Provide the (X, Y) coordinate of the cell's center where the given text is located.  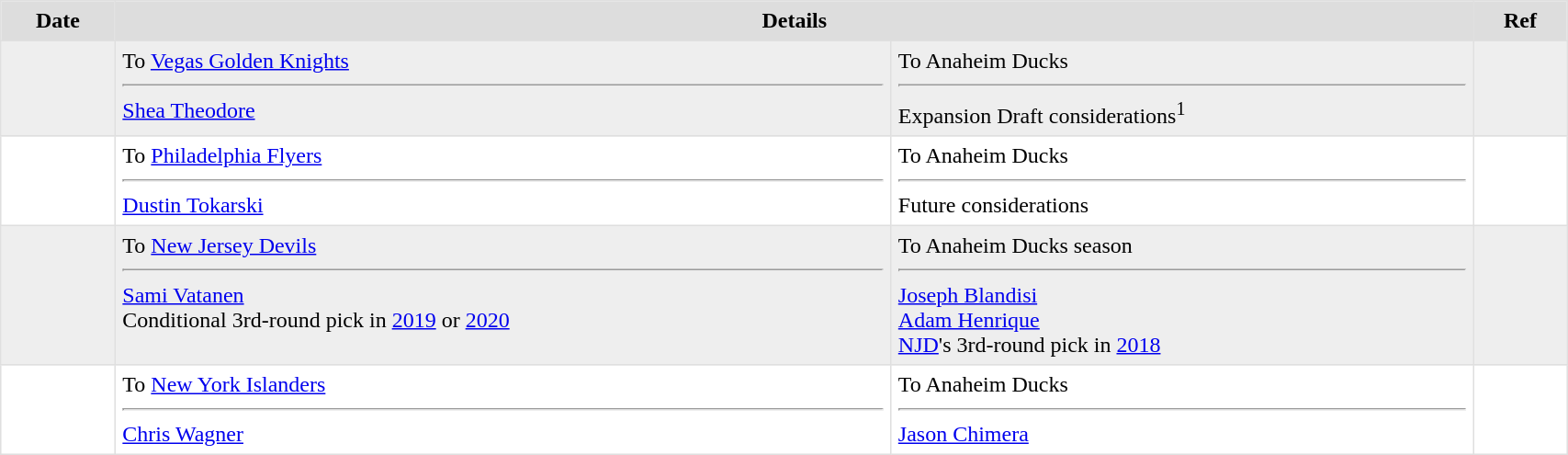
To New Jersey DevilsSami VatanenConditional 3rd-round pick in 2019 or 2020 (502, 296)
To Anaheim DucksExpansion Draft considerations1 (1183, 88)
To Anaheim DucksJason Chimera (1183, 410)
To Vegas Golden KnightsShea Theodore (502, 88)
To Anaheim DucksFuture considerations (1183, 181)
Details (794, 21)
To Philadelphia FlyersDustin Tokarski (502, 181)
Ref (1519, 21)
Date (58, 21)
To New York IslandersChris Wagner (502, 410)
To Anaheim Ducks seasonJoseph BlandisiAdam HenriqueNJD's 3rd-round pick in 2018 (1183, 296)
